Identify which cell holds the provided text, then report its [X, Y] central coordinate. 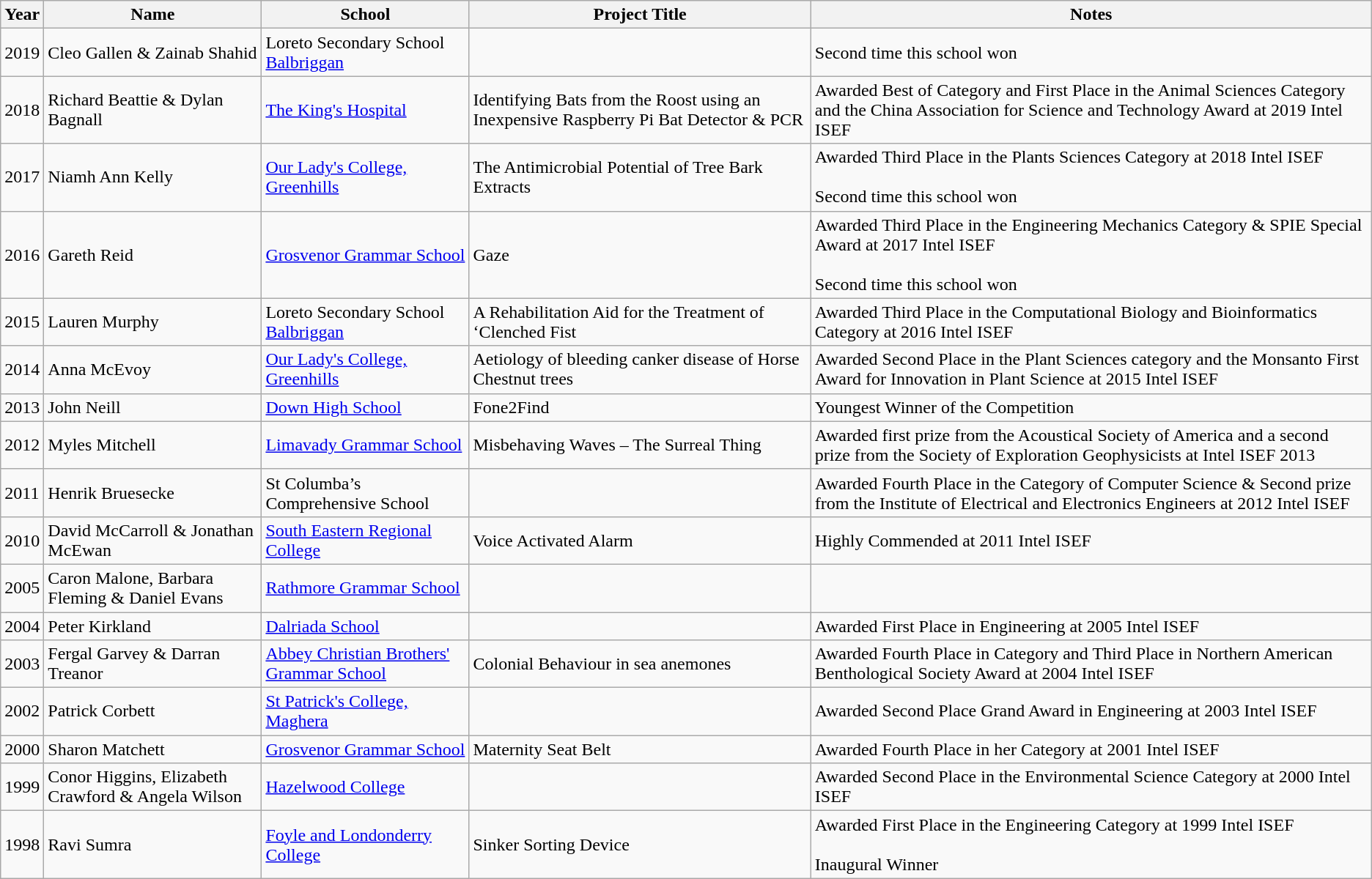
Sharon Matchett [152, 749]
2013 [22, 407]
Dalriada School [365, 626]
Project Title [640, 15]
Fergal Garvey & Darran Treanor [152, 664]
David McCarroll & Jonathan McEwan [152, 541]
Foyle and Londonderry College [365, 845]
Awarded Third Place in the Engineering Mechanics Category & SPIE Special Award at 2017 Intel ISEF Second time this school won [1091, 255]
1999 [22, 787]
Richard Beattie & Dylan Bagnall [152, 110]
Colonial Behaviour in sea anemones [640, 664]
St Patrick's College, Maghera [365, 712]
Rathmore Grammar School [365, 587]
Patrick Corbett [152, 712]
Notes [1091, 15]
Awarded Fourth Place in Category and Third Place in Northern American Benthological Society Award at 2004 Intel ISEF [1091, 664]
2015 [22, 322]
2017 [22, 177]
Limavady Grammar School [365, 445]
Lauren Murphy [152, 322]
South Eastern Regional College [365, 541]
2012 [22, 445]
Misbehaving Waves – The Surreal Thing [640, 445]
Gaze [640, 255]
2018 [22, 110]
John Neill [152, 407]
Maternity Seat Belt [640, 749]
The Antimicrobial Potential of Tree Bark Extracts [640, 177]
2014 [22, 369]
Name [152, 15]
Year [22, 15]
Niamh Ann Kelly [152, 177]
School [365, 15]
Awarded First Place in the Engineering Category at 1999 Intel ISEF Inaugural Winner [1091, 845]
Awarded Fourth Place in the Category of Computer Science & Second prize from the Institute of Electrical and Electronics Engineers at 2012 Intel ISEF [1091, 492]
Voice Activated Alarm [640, 541]
Awarded Second Place in the Plant Sciences category and the Monsanto First Award for Innovation in Plant Science at 2015 Intel ISEF [1091, 369]
2010 [22, 541]
Awarded Fourth Place in her Category at 2001 Intel ISEF [1091, 749]
2011 [22, 492]
2005 [22, 587]
Awarded Second Place Grand Award in Engineering at 2003 Intel ISEF [1091, 712]
Sinker Sorting Device [640, 845]
Down High School [365, 407]
Aetiology of bleeding canker disease of Horse Chestnut trees [640, 369]
Awarded First Place in Engineering at 2005 Intel ISEF [1091, 626]
Cleo Gallen & Zainab Shahid [152, 53]
Second time this school won [1091, 53]
Henrik Bruesecke [152, 492]
Myles Mitchell [152, 445]
Gareth Reid [152, 255]
Fone2Find [640, 407]
2002 [22, 712]
2004 [22, 626]
A Rehabilitation Aid for the Treatment of ‘Clenched Fist [640, 322]
1998 [22, 845]
2016 [22, 255]
St Columba’s Comprehensive School [365, 492]
Ravi Sumra [152, 845]
Abbey Christian Brothers' Grammar School [365, 664]
Anna McEvoy [152, 369]
2003 [22, 664]
Youngest Winner of the Competition [1091, 407]
Peter Kirkland [152, 626]
2000 [22, 749]
Highly Commended at 2011 Intel ISEF [1091, 541]
Identifying Bats from the Roost using an Inexpensive Raspberry Pi Bat Detector & PCR [640, 110]
Caron Malone, Barbara Fleming & Daniel Evans [152, 587]
Hazelwood College [365, 787]
Conor Higgins, Elizabeth Crawford & Angela Wilson [152, 787]
Awarded Third Place in the Computational Biology and Bioinformatics Category at 2016 Intel ISEF [1091, 322]
The King's Hospital [365, 110]
Awarded first prize from the Acoustical Society of America and a second prize from the Society of Exploration Geophysicists at Intel ISEF 2013 [1091, 445]
Awarded Third Place in the Plants Sciences Category at 2018 Intel ISEF Second time this school won [1091, 177]
Awarded Second Place in the Environmental Science Category at 2000 Intel ISEF [1091, 787]
2019 [22, 53]
